Search for the cell housing the specified text and yield its [x, y] center coordinate. 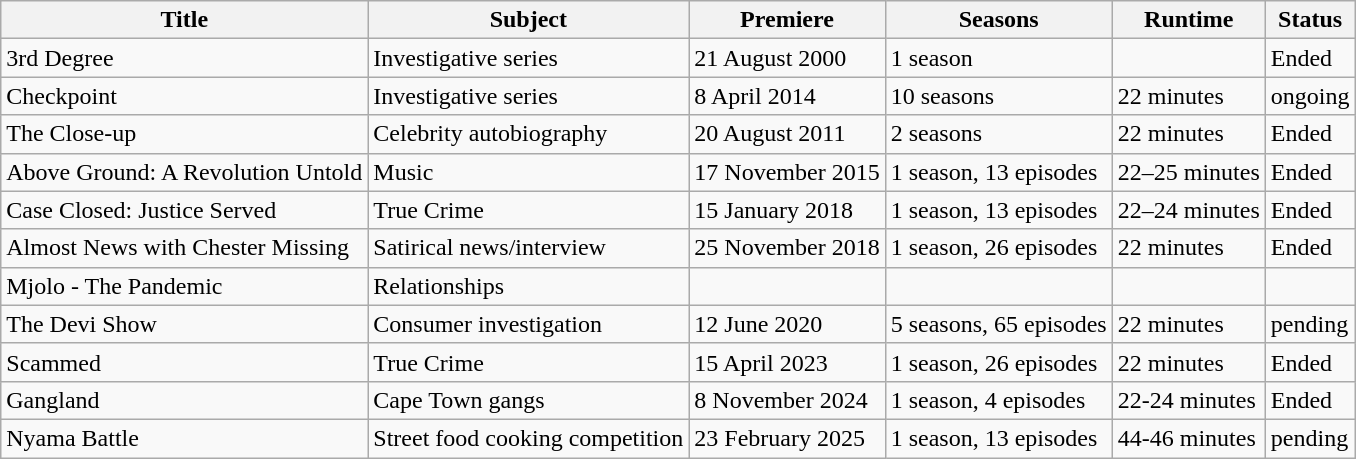
12 June 2020 [787, 324]
17 November 2015 [787, 172]
22–24 minutes [1188, 210]
Celebrity autobiography [528, 134]
Scammed [184, 362]
22–25 minutes [1188, 172]
Status [1310, 20]
Consumer investigation [528, 324]
Title [184, 20]
Subject [528, 20]
Above Ground: A Revolution Untold [184, 172]
Premiere [787, 20]
The Close-up [184, 134]
Runtime [1188, 20]
15 January 2018 [787, 210]
1 season, 4 episodes [998, 400]
Gangland [184, 400]
1 season [998, 58]
The Devi Show [184, 324]
Checkpoint [184, 96]
8 November 2024 [787, 400]
Satirical news/interview [528, 248]
44-46 minutes [1188, 438]
10 seasons [998, 96]
Almost News with Chester Missing [184, 248]
Music [528, 172]
Relationships [528, 286]
Seasons [998, 20]
Street food cooking competition [528, 438]
Cape Town gangs [528, 400]
15 April 2023 [787, 362]
23 February 2025 [787, 438]
22-24 minutes [1188, 400]
Mjolo - The Pandemic [184, 286]
8 April 2014 [787, 96]
3rd Degree [184, 58]
25 November 2018 [787, 248]
20 August 2011 [787, 134]
5 seasons, 65 episodes [998, 324]
2 seasons [998, 134]
Case Closed: Justice Served [184, 210]
ongoing [1310, 96]
21 August 2000 [787, 58]
Nyama Battle [184, 438]
